Scan for the cell matching the given text and deliver its (X, Y) coordinate at center. 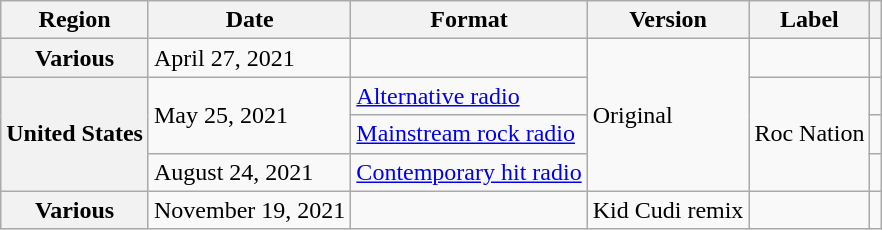
Mainstream rock radio (469, 134)
Region (75, 20)
Date (249, 20)
Format (469, 20)
Roc Nation (810, 134)
August 24, 2021 (249, 172)
United States (75, 134)
May 25, 2021 (249, 115)
November 19, 2021 (249, 210)
Contemporary hit radio (469, 172)
Kid Cudi remix (668, 210)
Label (810, 20)
April 27, 2021 (249, 58)
Alternative radio (469, 96)
Original (668, 115)
Version (668, 20)
